Scan for the cell matching the given text and deliver its [x, y] coordinate at center. 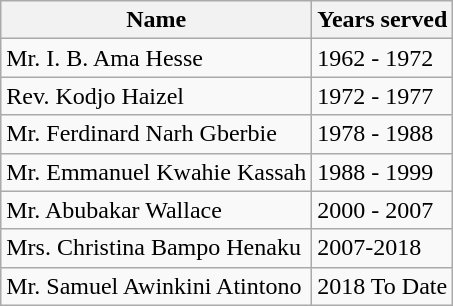
1972 - 1977 [382, 96]
1978 - 1988 [382, 134]
Mr. Abubakar Wallace [156, 210]
Mr. I. B. Ama Hesse [156, 58]
1988 - 1999 [382, 172]
2018 To Date [382, 286]
Mr. Ferdinard Narh Gberbie [156, 134]
Mr. Samuel Awinkini Atintono [156, 286]
2007-2018 [382, 248]
1962 - 1972 [382, 58]
Years served [382, 20]
Mrs. Christina Bampo Henaku [156, 248]
2000 - 2007 [382, 210]
Rev. Kodjo Haizel [156, 96]
Mr. Emmanuel Kwahie Kassah [156, 172]
Name [156, 20]
